Provide the (X, Y) coordinate of the cell's center where the given text is located.  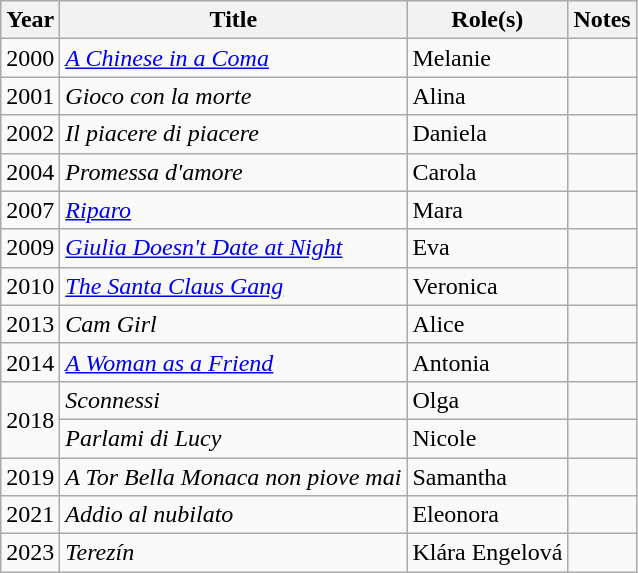
Nicole (488, 438)
Olga (488, 400)
Carola (488, 172)
2004 (30, 172)
Terezín (234, 553)
2019 (30, 477)
Riparo (234, 210)
Klára Engelová (488, 553)
Samantha (488, 477)
2013 (30, 324)
2001 (30, 96)
Promessa d'amore (234, 172)
Sconnessi (234, 400)
2021 (30, 515)
Veronica (488, 286)
Melanie (488, 58)
Alice (488, 324)
Eleonora (488, 515)
Antonia (488, 362)
Addio al nubilato (234, 515)
Notes (602, 20)
2018 (30, 419)
Role(s) (488, 20)
A Tor Bella Monaca non piove mai (234, 477)
2010 (30, 286)
Mara (488, 210)
2000 (30, 58)
A Woman as a Friend (234, 362)
Eva (488, 248)
Giulia Doesn't Date at Night (234, 248)
Parlami di Lucy (234, 438)
2002 (30, 134)
Daniela (488, 134)
2023 (30, 553)
2009 (30, 248)
2007 (30, 210)
Year (30, 20)
The Santa Claus Gang (234, 286)
Gioco con la morte (234, 96)
Alina (488, 96)
Il piacere di piacere (234, 134)
A Chinese in a Coma (234, 58)
2014 (30, 362)
Title (234, 20)
Cam Girl (234, 324)
